Locate the cell with the specified text and output its (x, y) center coordinate. 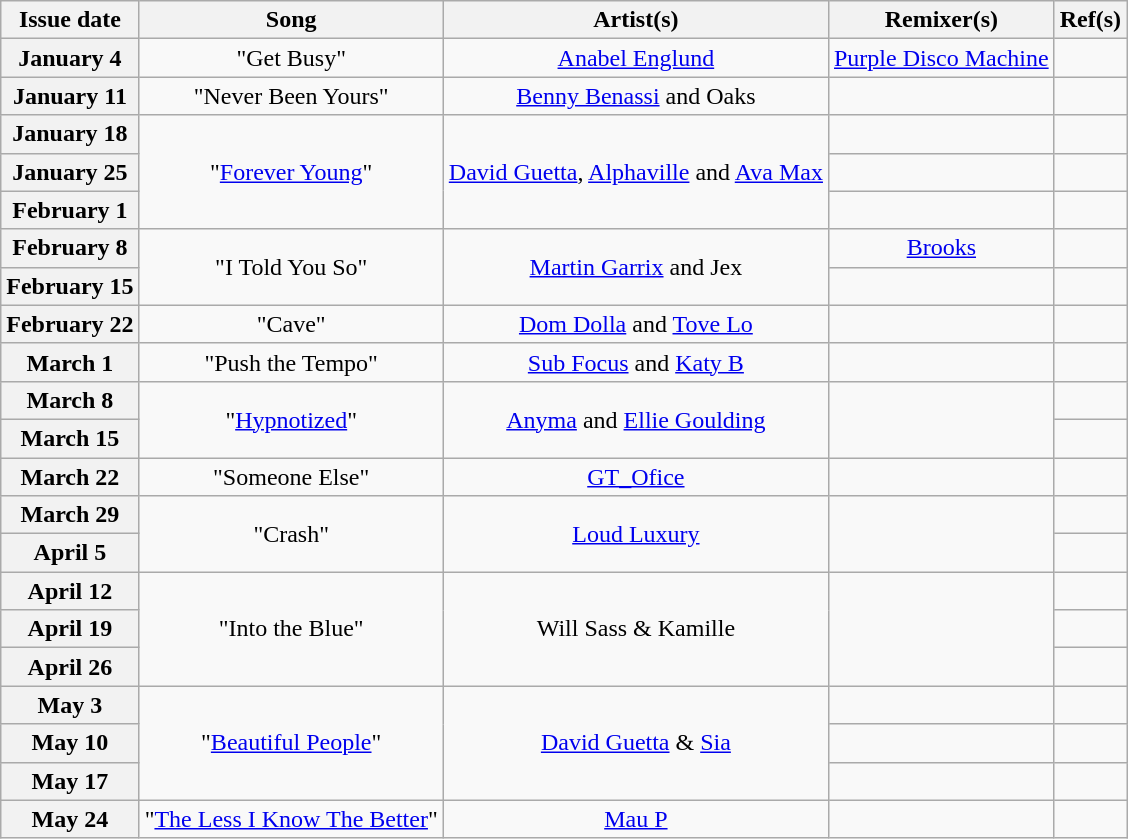
Mau P (636, 819)
April 26 (70, 667)
"Push the Tempo" (291, 362)
Anabel Englund (636, 58)
January 11 (70, 96)
February 1 (70, 210)
March 22 (70, 477)
March 8 (70, 400)
"The Less I Know The Better" (291, 819)
January 4 (70, 58)
Martin Garrix and Jex (636, 267)
"Forever Young" (291, 172)
Song (291, 20)
Brooks (941, 248)
Ref(s) (1090, 20)
GT_Ofice (636, 477)
"Beautiful People" (291, 743)
"Hypnotized" (291, 419)
March 1 (70, 362)
"I Told You So" (291, 267)
January 18 (70, 134)
Dom Dolla and Tove Lo (636, 324)
"Crash" (291, 534)
May 17 (70, 781)
Remixer(s) (941, 20)
May 10 (70, 743)
March 29 (70, 515)
Anyma and Ellie Goulding (636, 419)
March 15 (70, 438)
"Get Busy" (291, 58)
Will Sass & Kamille (636, 629)
David Guetta & Sia (636, 743)
January 25 (70, 172)
Artist(s) (636, 20)
Purple Disco Machine (941, 58)
April 19 (70, 629)
Sub Focus and Katy B (636, 362)
Benny Benassi and Oaks (636, 96)
"Cave" (291, 324)
April 5 (70, 553)
"Never Been Yours" (291, 96)
Issue date (70, 20)
David Guetta, Alphaville and Ava Max (636, 172)
Loud Luxury (636, 534)
May 3 (70, 705)
February 8 (70, 248)
"Someone Else" (291, 477)
"Into the Blue" (291, 629)
February 22 (70, 324)
May 24 (70, 819)
February 15 (70, 286)
April 12 (70, 591)
